Output the [x, y] coordinate of the center of the cell containing the given text.  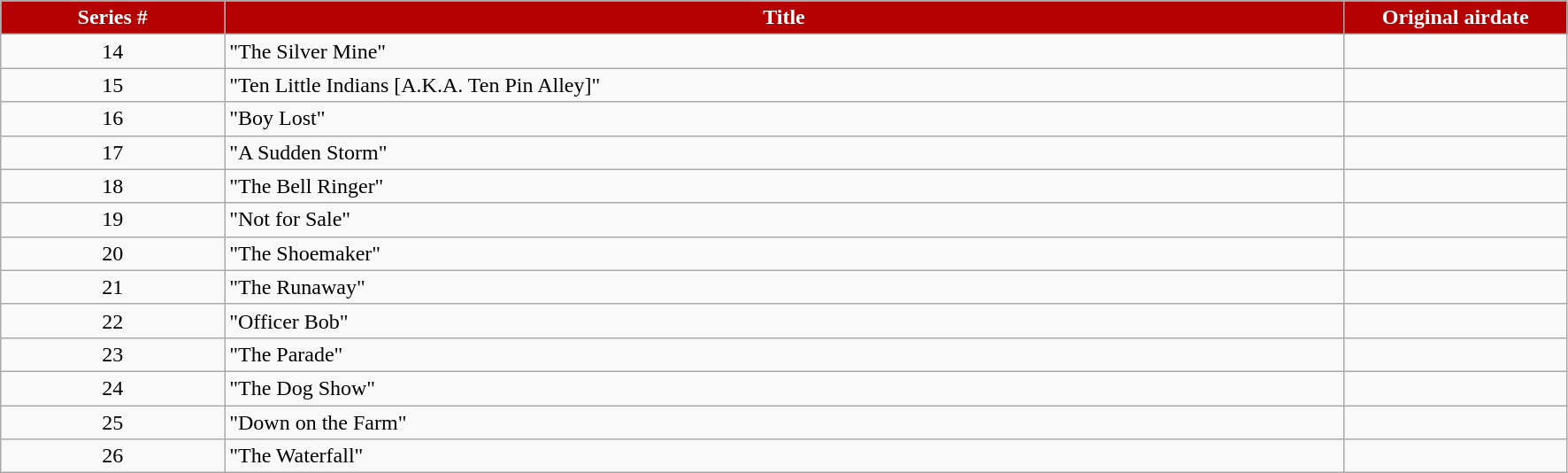
18 [113, 186]
26 [113, 456]
Series # [113, 18]
"Boy Lost" [784, 119]
"A Sudden Storm" [784, 152]
"The Bell Ringer" [784, 186]
"The Waterfall" [784, 456]
23 [113, 354]
Title [784, 18]
19 [113, 220]
22 [113, 321]
21 [113, 287]
"Not for Sale" [784, 220]
"Ten Little Indians [A.K.A. Ten Pin Alley]" [784, 85]
"Officer Bob" [784, 321]
20 [113, 253]
"The Dog Show" [784, 388]
"The Silver Mine" [784, 51]
Original airdate [1455, 18]
16 [113, 119]
"The Runaway" [784, 287]
"Down on the Farm" [784, 423]
14 [113, 51]
17 [113, 152]
15 [113, 85]
"The Parade" [784, 354]
24 [113, 388]
25 [113, 423]
"The Shoemaker" [784, 253]
